Extract the [X, Y] coordinate from the center of the cell holding the provided text.  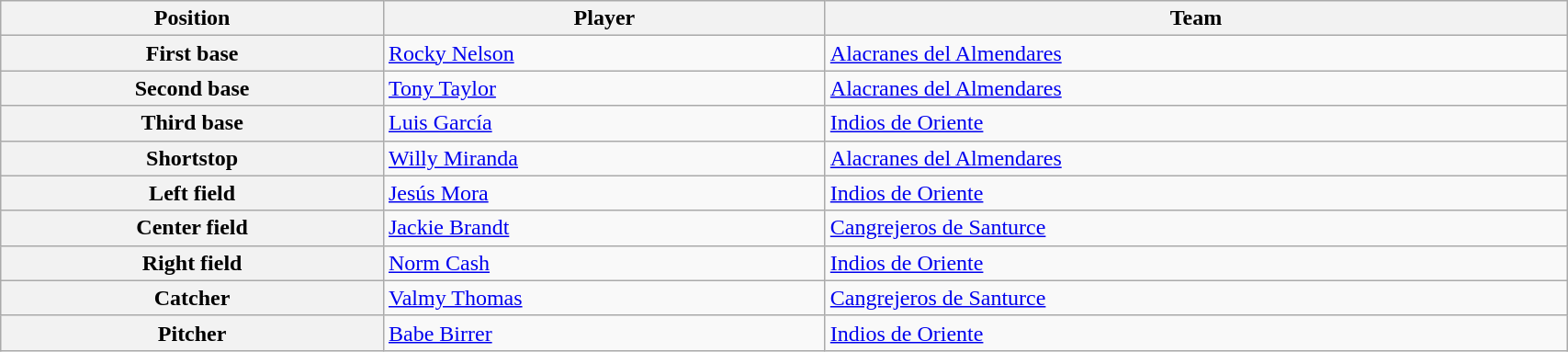
Tony Taylor [604, 88]
Center field [193, 228]
Luis García [604, 123]
Valmy Thomas [604, 298]
Second base [193, 88]
Player [604, 18]
Left field [193, 193]
Third base [193, 123]
Catcher [193, 298]
Right field [193, 263]
Shortstop [193, 158]
Position [193, 18]
Babe Birrer [604, 333]
Jesús Mora [604, 193]
Pitcher [193, 333]
Jackie Brandt [604, 228]
Willy Miranda [604, 158]
Rocky Nelson [604, 53]
First base [193, 53]
Team [1196, 18]
Norm Cash [604, 263]
